Capture the cell that displays the provided text and extract its [X, Y] central coordinate. 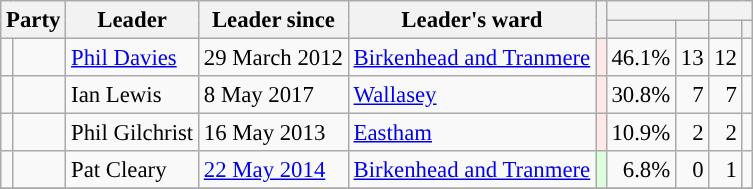
29 March 2012 [273, 58]
Eastham [472, 133]
Leader [132, 20]
30.8% [640, 95]
Party [34, 20]
Wallasey [472, 95]
8 May 2017 [273, 95]
0 [692, 170]
Leader's ward [472, 20]
16 May 2013 [273, 133]
22 May 2014 [273, 170]
10.9% [640, 133]
Ian Lewis [132, 95]
Phil Davies [132, 58]
Pat Cleary [132, 170]
1 [726, 170]
Leader since [273, 20]
46.1% [640, 58]
Phil Gilchrist [132, 133]
6.8% [640, 170]
13 [692, 58]
12 [726, 58]
